Find where the given text appears and provide that cell's center as [X, Y] coordinate. 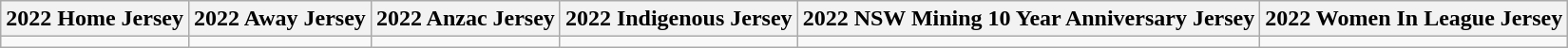
2022 Anzac Jersey [466, 19]
2022 Women In League Jersey [1414, 19]
2022 Indigenous Jersey [679, 19]
2022 NSW Mining 10 Year Anniversary Jersey [1028, 19]
2022 Away Jersey [279, 19]
2022 Home Jersey [95, 19]
